Detect which cell encompasses the target text, then output its (x, y) center coordinate. 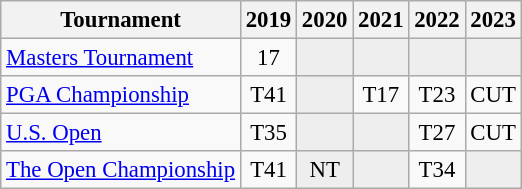
PGA Championship (121, 95)
2019 (268, 20)
2021 (381, 20)
The Open Championship (121, 170)
T35 (268, 133)
2022 (437, 20)
NT (325, 170)
2020 (325, 20)
T27 (437, 133)
T34 (437, 170)
Tournament (121, 20)
2023 (493, 20)
17 (268, 58)
T23 (437, 95)
U.S. Open (121, 133)
T17 (381, 95)
Masters Tournament (121, 58)
